Scan for the cell matching the given text and deliver its (x, y) coordinate at center. 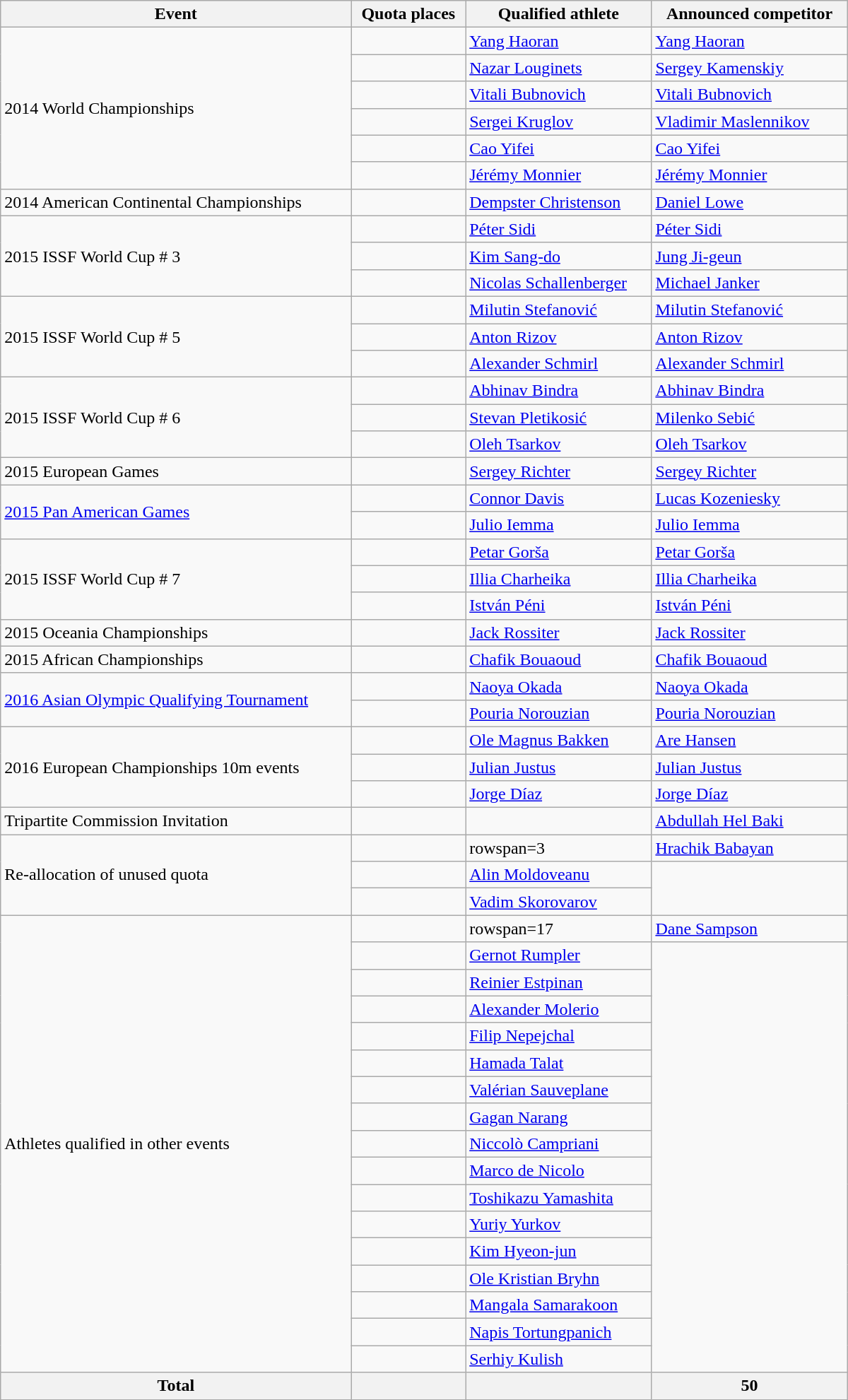
Qualified athlete (558, 14)
Alexander Molerio (558, 1009)
Kim Sang-do (558, 256)
Re-allocation of unused quota (176, 875)
Sergei Kruglov (558, 122)
Kim Hyeon-jun (558, 1252)
Milenko Sebić (749, 418)
Quota places (408, 14)
Jung Ji-geun (749, 256)
Gernot Rumpler (558, 955)
2014 American Continental Championships (176, 202)
Napis Tortungpanich (558, 1332)
2016 Asian Olympic Qualifying Tournament (176, 700)
Total (176, 1386)
Valérian Sauveplane (558, 1090)
rowspan=17 (558, 929)
Yuriy Yurkov (558, 1225)
Vladimir Maslennikov (749, 122)
2015 African Championships (176, 659)
Gagan Narang (558, 1117)
2015 ISSF World Cup # 7 (176, 579)
Michael Janker (749, 283)
Filip Nepejchal (558, 1036)
Nicolas Schallenberger (558, 283)
Announced competitor (749, 14)
rowspan=3 (558, 848)
Connor Davis (558, 498)
2015 Oceania Championships (176, 633)
Ole Kristian Bryhn (558, 1278)
Mangala Samarakoon (558, 1305)
Dane Sampson (749, 929)
Reinier Estpinan (558, 982)
Dempster Christenson (558, 202)
Event (176, 14)
Serhiy Kulish (558, 1359)
Hrachik Babayan (749, 848)
Lucas Kozeniesky (749, 498)
2015 ISSF World Cup # 5 (176, 336)
Athletes qualified in other events (176, 1143)
2015 ISSF World Cup # 6 (176, 418)
2015 ISSF World Cup # 3 (176, 256)
Daniel Lowe (749, 202)
Toshikazu Yamashita (558, 1198)
Alin Moldoveanu (558, 875)
Marco de Nicolo (558, 1170)
2015 Pan American Games (176, 512)
Sergey Kamenskiy (749, 68)
50 (749, 1386)
Stevan Pletikosić (558, 418)
2015 European Games (176, 471)
Tripartite Commission Invitation (176, 821)
2014 World Championships (176, 108)
Are Hansen (749, 740)
Abdullah Hel Baki (749, 821)
Hamada Talat (558, 1063)
Nazar Louginets (558, 68)
Niccolò Campriani (558, 1143)
Vadim Skorovarov (558, 902)
2016 European Championships 10m events (176, 767)
Ole Magnus Bakken (558, 740)
